Locate the cell with the specified text and output its (X, Y) center coordinate. 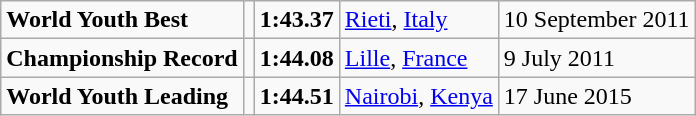
1:44.51 (296, 96)
Championship Record (122, 58)
World Youth Best (122, 20)
1:43.37 (296, 20)
17 June 2015 (596, 96)
1:44.08 (296, 58)
10 September 2011 (596, 20)
Lille, France (418, 58)
9 July 2011 (596, 58)
World Youth Leading (122, 96)
Nairobi, Kenya (418, 96)
Rieti, Italy (418, 20)
